Search for the cell housing the specified text and yield its [x, y] center coordinate. 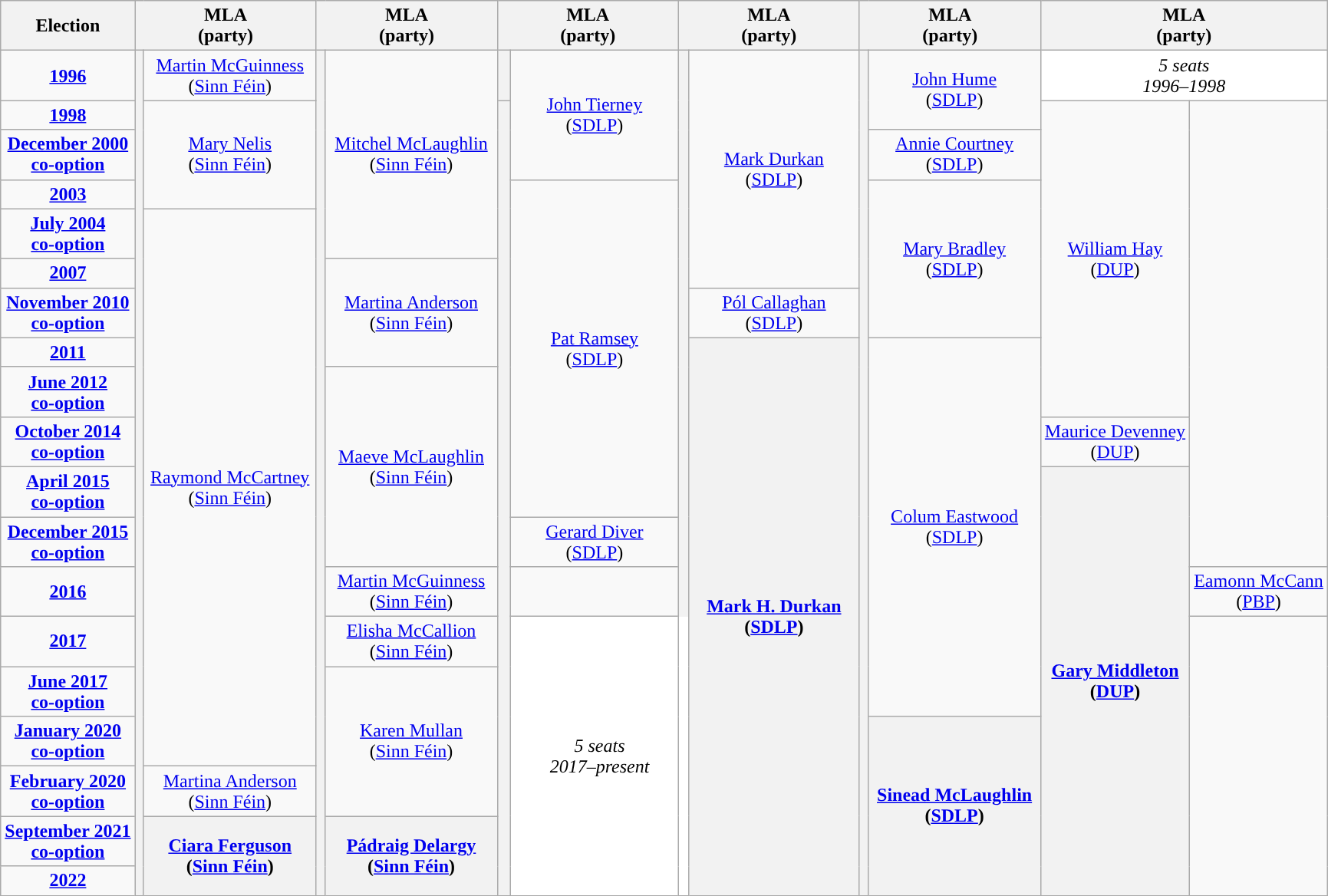
July 2004co-option [68, 233]
5 seats1996–1998 [1184, 75]
December 2015co-option [68, 542]
Gary Middleton (DUP) [1115, 681]
Annie Courtney(SDLP) [954, 155]
5 seats2017–present [600, 756]
Pádraig Delargy(Sinn Féin) [411, 856]
Maurice Devenney(DUP) [1115, 442]
February 2020co-option [68, 792]
Elisha McCallion(Sinn Féin) [411, 641]
2016 [68, 592]
December 2000co-option [68, 155]
January 2020co-option [68, 741]
Eamonn McCann(PBP) [1259, 592]
Mark Durkan(SDLP) [773, 169]
1996 [68, 75]
Ciara Ferguson(Sinn Féin) [230, 856]
Mary Nelis(Sinn Féin) [230, 155]
Raymond McCartney(Sinn Féin) [230, 488]
Karen Mullan(Sinn Féin) [411, 741]
November 2010co-option [68, 313]
2007 [68, 273]
2011 [68, 352]
Gerard Diver (SDLP) [595, 542]
Sinead McLaughlin(SDLP) [954, 805]
April 2015co-option [68, 491]
October 2014co-option [68, 442]
John Hume(SDLP) [954, 91]
Maeve McLaughlin(Sinn Féin) [411, 466]
June 2017co-option [68, 692]
2017 [68, 641]
September 2021co-option [68, 841]
2003 [68, 194]
Pól Callaghan(SDLP) [773, 313]
Mark H. Durkan(SDLP) [773, 617]
Election [68, 26]
Mary Bradley(SDLP) [954, 259]
John Tierney(SDLP) [595, 115]
2022 [68, 881]
William Hay(DUP) [1115, 259]
Pat Ramsey(SDLP) [595, 348]
Mitchel McLaughlin(Sinn Féin) [411, 155]
June 2012co-option [68, 391]
1998 [68, 115]
Colum Eastwood(SDLP) [954, 527]
